Determine the (X, Y) coordinate at the center of the cell enclosing the given text.  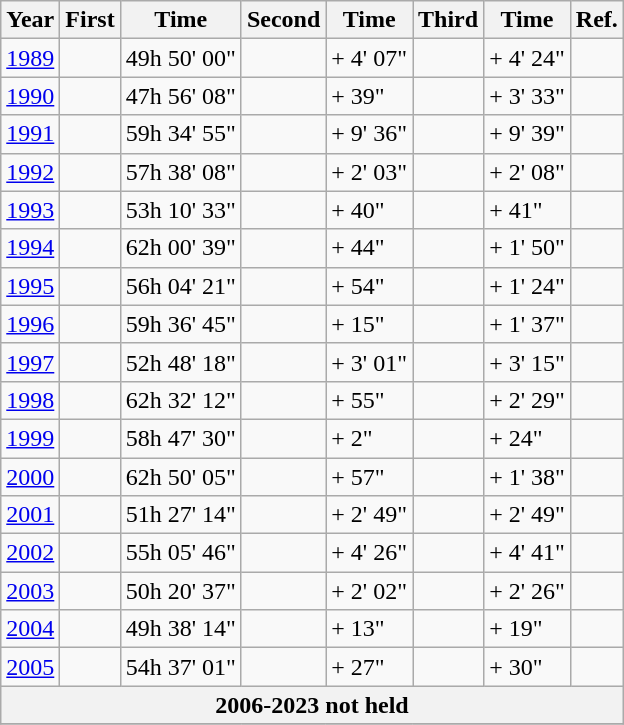
Ref. (596, 20)
+ 24" (528, 438)
59h 36' 45" (180, 324)
54h 37' 01" (180, 667)
+ 57" (370, 477)
55h 05' 46" (180, 553)
+ 2' 08" (528, 172)
+ 3' 15" (528, 362)
2005 (30, 667)
First (90, 20)
1993 (30, 210)
51h 27' 14" (180, 515)
50h 20' 37" (180, 591)
+ 1' 37" (528, 324)
+ 2' 03" (370, 172)
+ 15" (370, 324)
+ 2' 02" (370, 591)
2003 (30, 591)
+ 55" (370, 400)
1994 (30, 248)
+ 19" (528, 629)
+ 2' 26" (528, 591)
+ 3' 01" (370, 362)
1998 (30, 400)
+ 9' 36" (370, 134)
47h 56' 08" (180, 96)
58h 47' 30" (180, 438)
49h 50' 00" (180, 58)
+ 13" (370, 629)
59h 34' 55" (180, 134)
Year (30, 20)
1996 (30, 324)
+ 9' 39" (528, 134)
Second (283, 20)
+ 1' 50" (528, 248)
52h 48' 18" (180, 362)
1999 (30, 438)
+ 4' 07" (370, 58)
+ 30" (528, 667)
1991 (30, 134)
+ 41" (528, 210)
+ 3' 33" (528, 96)
62h 32' 12" (180, 400)
Third (448, 20)
1995 (30, 286)
56h 04' 21" (180, 286)
+ 54" (370, 286)
49h 38' 14" (180, 629)
62h 00' 39" (180, 248)
+ 44" (370, 248)
+ 4' 41" (528, 553)
+ 27" (370, 667)
+ 4' 24" (528, 58)
+ 39" (370, 96)
1997 (30, 362)
53h 10' 33" (180, 210)
2004 (30, 629)
+ 40" (370, 210)
1990 (30, 96)
57h 38' 08" (180, 172)
2006-2023 not held (312, 705)
62h 50' 05" (180, 477)
+ 4' 26" (370, 553)
+ 2' 29" (528, 400)
1992 (30, 172)
2000 (30, 477)
+ 1' 38" (528, 477)
1989 (30, 58)
+ 2" (370, 438)
2002 (30, 553)
+ 1' 24" (528, 286)
2001 (30, 515)
